Output the [x, y] coordinate of the center of the cell containing the given text.  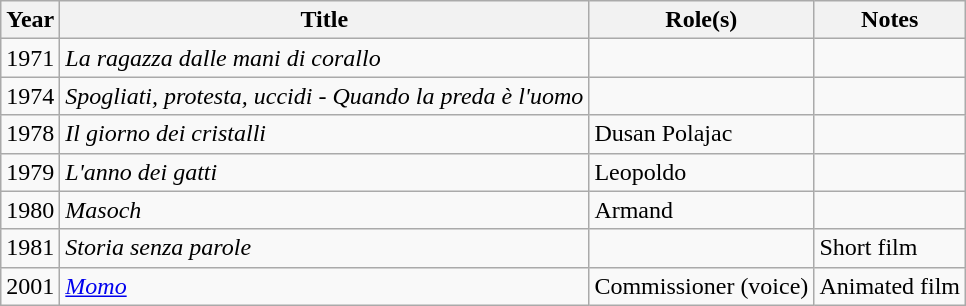
Leopoldo [702, 172]
2001 [30, 286]
Animated film [890, 286]
Masoch [324, 210]
Momo [324, 286]
L'anno dei gatti [324, 172]
1981 [30, 248]
Armand [702, 210]
Title [324, 20]
Storia senza parole [324, 248]
1971 [30, 58]
1978 [30, 134]
Commissioner (voice) [702, 286]
1979 [30, 172]
Il giorno dei cristalli [324, 134]
Spogliati, protesta, uccidi - Quando la preda è l'uomo [324, 96]
Short film [890, 248]
1980 [30, 210]
1974 [30, 96]
Role(s) [702, 20]
Year [30, 20]
La ragazza dalle mani di corallo [324, 58]
Dusan Polajac [702, 134]
Notes [890, 20]
